Provide the (x, y) coordinate of the cell's center where the given text is located.  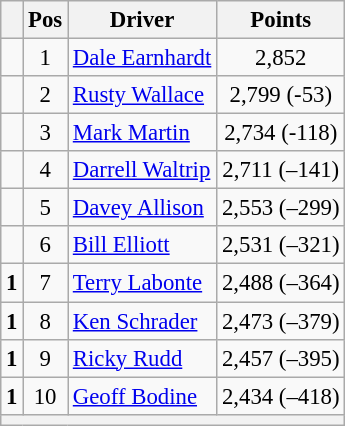
Driver (142, 20)
2,434 (–418) (281, 396)
2,553 (–299) (281, 208)
2,488 (–364) (281, 283)
Bill Elliott (142, 245)
Pos (46, 20)
7 (46, 283)
2,799 (-53) (281, 95)
Terry Labonte (142, 283)
2,734 (-118) (281, 133)
Points (281, 20)
6 (46, 245)
2,531 (–321) (281, 245)
2 (46, 95)
Geoff Bodine (142, 396)
Mark Martin (142, 133)
Davey Allison (142, 208)
10 (46, 396)
5 (46, 208)
2,711 (–141) (281, 170)
4 (46, 170)
Rusty Wallace (142, 95)
Ken Schrader (142, 321)
2,852 (281, 58)
2,473 (–379) (281, 321)
3 (46, 133)
8 (46, 321)
Dale Earnhardt (142, 58)
9 (46, 358)
Darrell Waltrip (142, 170)
2,457 (–395) (281, 358)
Ricky Rudd (142, 358)
